Pinpoint the cell where the given text exists, returning its [x, y] midpoint coordinate. 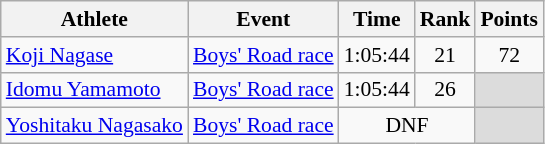
Koji Nagase [94, 55]
21 [446, 55]
Points [509, 19]
Event [264, 19]
72 [509, 55]
Time [377, 19]
26 [446, 90]
Rank [446, 19]
Yoshitaku Nagasako [94, 126]
Athlete [94, 19]
Idomu Yamamoto [94, 90]
DNF [408, 126]
